Locate the cell with the specified text and output its [x, y] center coordinate. 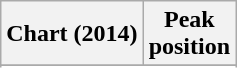
Peakposition [189, 34]
Chart (2014) [72, 34]
